Determine the [X, Y] coordinate at the center of the cell enclosing the given text.  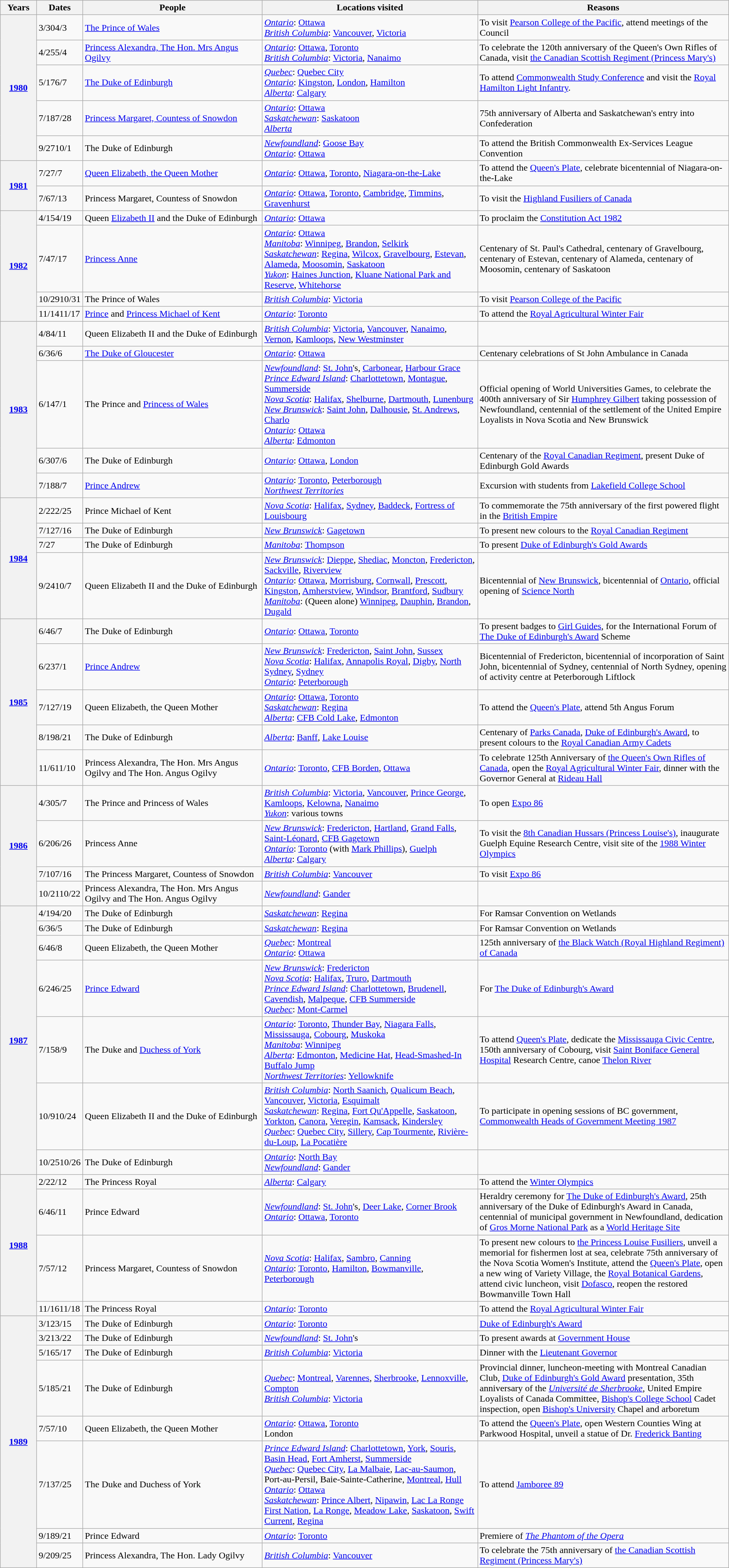
Nova Scotia: Halifax, Sydney, Baddeck, Fortress of Louisbourg [370, 510]
Princess Alexandra, The Hon. Lady Ogilvy [172, 1556]
Ontario: Ottawa, TorontoSaskatchewan: ReginaAlberta: CFB Cold Lake, Edmonton [370, 707]
New Brunswick: Gagetown [370, 530]
Centenary of the Royal Canadian Regiment, present Duke of Edinburgh Gold Awards [603, 460]
7/57/10 [60, 1429]
To present Duke of Edinburgh's Gold Awards [603, 545]
Quebec: Montreal, Varennes, Sherbrooke, Lennoxville, ComptonBritish Columbia: Victoria [370, 1388]
3/213/22 [60, 1338]
Prince Michael of Kent [172, 510]
6/46/7 [60, 631]
5/165/17 [60, 1352]
Premiere of The Phantom of the Opera [603, 1536]
6/46/8 [60, 948]
Newfoundland: Goose BayOntario: Ottawa [370, 148]
1981 [18, 186]
75th anniversary of Alberta and Saskatchewan's entry into Confederation [603, 118]
1982 [18, 266]
1985 [18, 702]
5/185/21 [60, 1388]
11/611/10 [60, 767]
7/188/7 [60, 486]
7/187/28 [60, 118]
British Columbia: Victoria, Vancouver, Prince George, Kamloops, Kelowna, NanaimoYukon: various towns [370, 803]
1984 [18, 558]
To celebrate the 120th anniversary of the Queen's Own Rifles of Canada, visit the Canadian Scottish Regiment (Princess Mary's) [603, 52]
New Brunswick: Fredericton, Hartland, Grand Falls, Saint-Léonard, CFB GagetownOntario: Toronto (with Mark Phillips), GuelphAlberta: Calgary [370, 843]
4/194/20 [60, 914]
Ontario: OttawaBritish Columbia: Vancouver, Victoria [370, 28]
3/304/3 [60, 28]
Ontario: Ottawa, London [370, 460]
7/27/7 [60, 173]
Nova Scotia: Halifax, Sambro, CanningOntario: Toronto, Hamilton, Bowmanville, Peterborough [370, 1268]
Years [18, 8]
Bicentennial of New Brunswick, bicentennial of Ontario, official opening of Science North [603, 586]
2/222/25 [60, 510]
Centenary celebrations of St John Ambulance in Canada [603, 354]
9/209/25 [60, 1556]
11/1411/17 [60, 314]
7/57/12 [60, 1268]
7/127/16 [60, 530]
The Duke of Gloucester [172, 354]
To attend the British Commonwealth Ex-Services League Convention [603, 148]
Prince and Princess Michael of Kent [172, 314]
6/237/1 [60, 666]
125th anniversary of the Black Watch (Royal Highland Regiment) of Canada [603, 948]
To visit Pearson College of the Pacific [603, 299]
Newfoundland: St. John's [370, 1338]
To attend the Queen's Plate, open Western Counties Wing at Parkwood Hospital, unveil a statue of Dr. Frederick Banting [603, 1429]
6/246/25 [60, 988]
1980 [18, 88]
1989 [18, 1442]
7/27 [60, 545]
To visit Pearson College of the Pacific, attend meetings of the Council [603, 28]
Reasons [603, 8]
Ontario: Toronto, PeterboroughNorthwest Territories [370, 486]
To present badges to Girl Guides, for the International Forum of The Duke of Edinburgh's Award Scheme [603, 631]
To visit the 8th Canadian Hussars (Princess Louise's), inaugurate Guelph Equine Research Centre, visit site of the 1988 Winter Olympics [603, 843]
New Brunswick: Fredericton, Saint John, SussexNova Scotia: Halifax, Annapolis Royal, Digby, North Sydney, SydneyOntario: Peterborough [370, 666]
1983 [18, 410]
Duke of Edinburgh's Award [603, 1323]
To visit the Highland Fusiliers of Canada [603, 198]
Ontario: Ottawa, TorontoLondon [370, 1429]
Newfoundland: Gander [370, 894]
1986 [18, 845]
10/2110/22 [60, 894]
Locations visited [370, 8]
Alberta: Calgary [370, 1182]
9/2710/1 [60, 148]
Ontario: Ottawa, TorontoBritish Columbia: Victoria, Nanaimo [370, 52]
Ontario: North BayNewfoundland: Gander [370, 1162]
4/305/7 [60, 803]
4/154/19 [60, 218]
5/176/7 [60, 83]
Manitoba: Thompson [370, 545]
Newfoundland: St. John's, Deer Lake, Corner BrookOntario: Ottawa, Toronto [370, 1212]
1988 [18, 1245]
7/137/25 [60, 1485]
To celebrate the 75th anniversary of the Canadian Scottish Regiment (Princess Mary's) [603, 1556]
10/2910/31 [60, 299]
Ontario: Toronto, CFB Borden, Ottawa [370, 767]
The Princess Margaret, Countess of Snowdon [172, 874]
4/84/11 [60, 334]
3/123/15 [60, 1323]
6/36/5 [60, 928]
To open Expo 86 [603, 803]
To visit Expo 86 [603, 874]
Ontario: Ottawa, Toronto, Cambridge, Timmins, Gravenhurst [370, 198]
7/127/19 [60, 707]
6/307/6 [60, 460]
Ontario: Ottawa, Toronto, Niagara-on-the-Lake [370, 173]
7/158/9 [60, 1050]
To attend Jamboree 89 [603, 1485]
9/2410/7 [60, 586]
To attend the Queen's Plate, attend 5th Angus Forum [603, 707]
Princess Alexandra, The Hon. Mrs Angus Ogilvy [172, 52]
To participate in opening sessions of BC government, Commonwealth Heads of Government Meeting 1987 [603, 1116]
To attend the Queen's Plate, celebrate bicentennial of Niagara-on-the-Lake [603, 173]
1987 [18, 1040]
6/36/6 [60, 354]
4/255/4 [60, 52]
8/198/21 [60, 737]
7/67/13 [60, 198]
Excursion with students from Lakefield College School [603, 486]
To present new colours to the Royal Canadian Regiment [603, 530]
Alberta: Banff, Lake Louise [370, 737]
Centenary of Parks Canada, Duke of Edinburgh's Award, to present colours to the Royal Canadian Army Cadets [603, 737]
Quebec: Quebec CityOntario: Kingston, London, HamiltonAlberta: Calgary [370, 83]
To present awards at Government House [603, 1338]
Quebec: MontrealOntario: Ottawa [370, 948]
10/2510/26 [60, 1162]
For The Duke of Edinburgh's Award [603, 988]
British Columbia: Victoria, Vancouver, Nanaimo, Vernon, Kamloops, New Westminster [370, 334]
Dinner with the Lieutenant Governor [603, 1352]
Dates [60, 8]
People [172, 8]
Ontario: Ottawa, Toronto [370, 631]
10/910/24 [60, 1116]
Ontario: OttawaSaskatchewan: SaskatoonAlberta [370, 118]
7/107/16 [60, 874]
To commemorate the 75th anniversary of the first powered flight in the British Empire [603, 510]
11/1611/18 [60, 1309]
To proclaim the Constitution Act 1982 [603, 218]
6/206/26 [60, 843]
2/22/12 [60, 1182]
9/189/21 [60, 1536]
6/46/11 [60, 1212]
6/147/1 [60, 404]
To attend the Winter Olympics [603, 1182]
7/47/17 [60, 258]
To attend Commonwealth Study Conference and visit the Royal Hamilton Light Infantry. [603, 83]
